Identify which cell holds the provided text, then report its [X, Y] central coordinate. 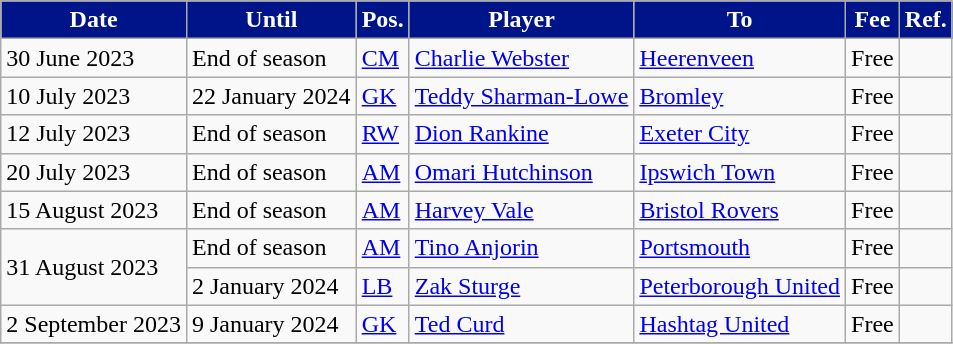
Date [94, 20]
Ted Curd [522, 324]
Bromley [740, 96]
To [740, 20]
Omari Hutchinson [522, 172]
15 August 2023 [94, 210]
LB [382, 286]
CM [382, 58]
Portsmouth [740, 248]
Dion Rankine [522, 134]
20 July 2023 [94, 172]
9 January 2024 [271, 324]
Ipswich Town [740, 172]
30 June 2023 [94, 58]
2 September 2023 [94, 324]
Until [271, 20]
Teddy Sharman-Lowe [522, 96]
Fee [873, 20]
Tino Anjorin [522, 248]
22 January 2024 [271, 96]
Hashtag United [740, 324]
Zak Sturge [522, 286]
Harvey Vale [522, 210]
Player [522, 20]
RW [382, 134]
Heerenveen [740, 58]
Ref. [926, 20]
Exeter City [740, 134]
Peterborough United [740, 286]
10 July 2023 [94, 96]
2 January 2024 [271, 286]
31 August 2023 [94, 267]
Pos. [382, 20]
12 July 2023 [94, 134]
Bristol Rovers [740, 210]
Charlie Webster [522, 58]
